Find where the given text appears and provide that cell's center as [x, y] coordinate. 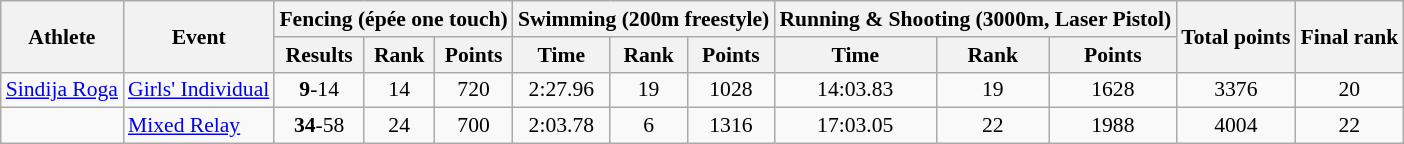
Mixed Relay [198, 126]
34-58 [319, 126]
Sindija Roga [62, 90]
14:03.83 [855, 90]
Swimming (200m freestyle) [644, 19]
Fencing (épée one touch) [394, 19]
Girls' Individual [198, 90]
1628 [1112, 90]
700 [474, 126]
4004 [1236, 126]
9-14 [319, 90]
2:03.78 [562, 126]
2:27.96 [562, 90]
1028 [730, 90]
1316 [730, 126]
Event [198, 36]
Running & Shooting (3000m, Laser Pistol) [975, 19]
24 [399, 126]
17:03.05 [855, 126]
Final rank [1349, 36]
14 [399, 90]
Athlete [62, 36]
3376 [1236, 90]
1988 [1112, 126]
6 [649, 126]
720 [474, 90]
Total points [1236, 36]
Results [319, 55]
20 [1349, 90]
